Capture the cell that displays the provided text and extract its [x, y] central coordinate. 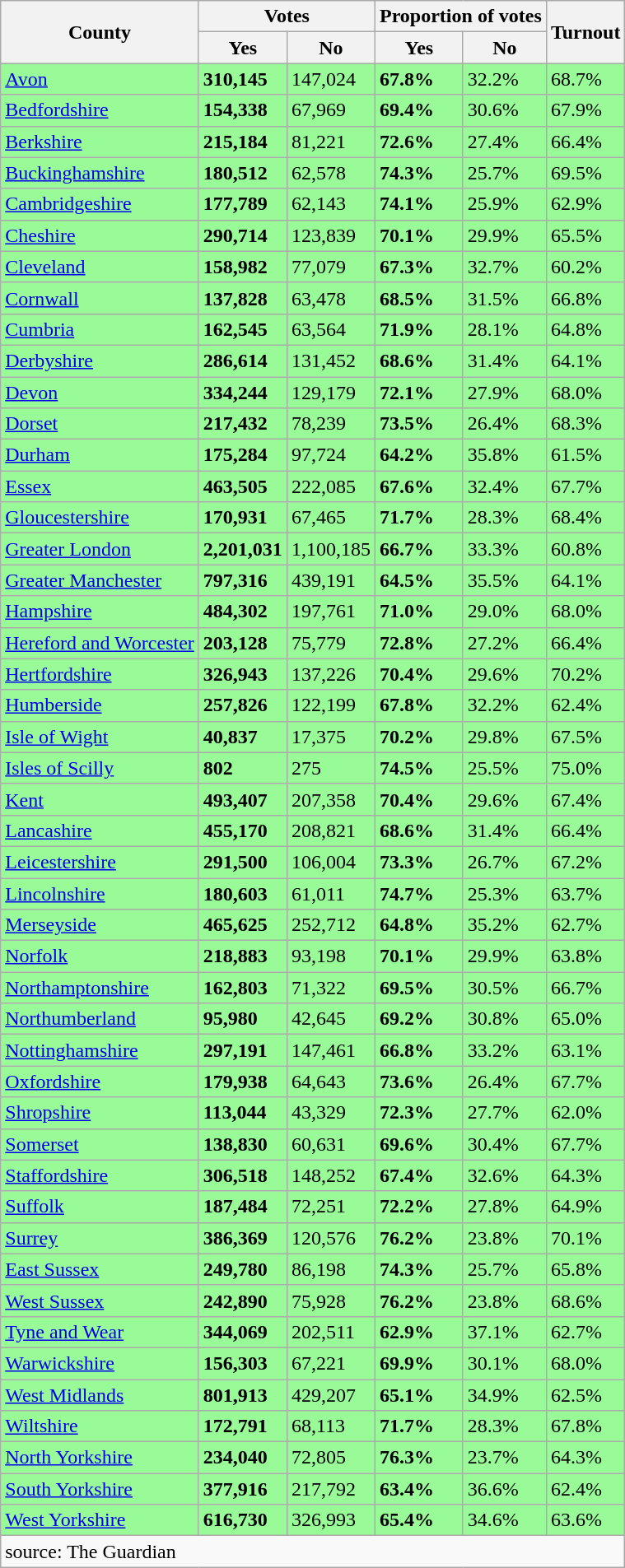
202,511 [331, 1332]
156,303 [242, 1363]
34.6% [504, 1520]
72,251 [331, 1207]
63.7% [585, 893]
74.7% [418, 893]
Hereford and Worcester [100, 643]
32.6% [504, 1175]
Hertfordshire [100, 674]
257,826 [242, 705]
78,239 [331, 424]
429,207 [331, 1395]
439,191 [331, 580]
162,545 [242, 329]
215,184 [242, 142]
23.7% [504, 1458]
74.1% [418, 204]
Tyne and Wear [100, 1332]
71.0% [418, 612]
35.5% [504, 580]
Hampshire [100, 612]
455,170 [242, 831]
137,226 [331, 674]
Wiltshire [100, 1426]
222,085 [331, 486]
97,724 [331, 455]
Lincolnshire [100, 893]
179,938 [242, 1082]
Isle of Wight [100, 737]
72.3% [418, 1113]
Derbyshire [100, 361]
69.2% [418, 1019]
32.7% [504, 267]
326,943 [242, 674]
Cornwall [100, 298]
62.0% [585, 1113]
Staffordshire [100, 1175]
Votes [287, 16]
Norfolk [100, 956]
208,821 [331, 831]
172,791 [242, 1426]
63.8% [585, 956]
69.6% [418, 1144]
797,316 [242, 580]
148,252 [331, 1175]
31.5% [504, 298]
177,789 [242, 204]
72.6% [418, 142]
63,564 [331, 329]
61.5% [585, 455]
68.3% [585, 424]
Devon [100, 393]
802 [242, 768]
Greater London [100, 549]
180,512 [242, 173]
62.5% [585, 1395]
35.8% [504, 455]
203,128 [242, 643]
64.5% [418, 580]
68.7% [585, 79]
72.8% [418, 643]
95,980 [242, 1019]
Lancashire [100, 831]
30.1% [504, 1363]
Turnout [585, 32]
242,890 [242, 1300]
386,369 [242, 1238]
67,221 [331, 1363]
Northamptonshire [100, 988]
63.1% [585, 1050]
69.9% [418, 1363]
465,625 [242, 925]
Durham [100, 455]
68,113 [331, 1426]
Cleveland [100, 267]
69.4% [418, 110]
Greater Manchester [100, 580]
60.2% [585, 267]
291,500 [242, 862]
71.9% [418, 329]
30.5% [504, 988]
68.5% [418, 298]
30.4% [504, 1144]
86,198 [331, 1269]
36.6% [504, 1489]
64.9% [585, 1207]
27.7% [504, 1113]
73.3% [418, 862]
28.1% [504, 329]
147,024 [331, 79]
63.6% [585, 1520]
Cambridgeshire [100, 204]
77,079 [331, 267]
Gloucestershire [100, 518]
1,100,185 [331, 549]
67.6% [418, 486]
154,338 [242, 110]
123,839 [331, 235]
65.1% [418, 1395]
37.1% [504, 1332]
Berkshire [100, 142]
30.8% [504, 1019]
Proportion of votes [460, 16]
17,375 [331, 737]
72.1% [418, 393]
73.5% [418, 424]
129,179 [331, 393]
138,830 [242, 1144]
Oxfordshire [100, 1082]
122,199 [331, 705]
81,221 [331, 142]
147,461 [331, 1050]
27.4% [504, 142]
Surrey [100, 1238]
113,044 [242, 1113]
249,780 [242, 1269]
67.5% [585, 737]
East Sussex [100, 1269]
218,883 [242, 956]
2,201,031 [242, 549]
162,803 [242, 988]
60.8% [585, 549]
40,837 [242, 737]
Suffolk [100, 1207]
68.4% [585, 518]
75,928 [331, 1300]
Avon [100, 79]
158,982 [242, 267]
Shropshire [100, 1113]
217,792 [331, 1489]
234,040 [242, 1458]
290,714 [242, 235]
61,011 [331, 893]
62,578 [331, 173]
27.2% [504, 643]
252,712 [331, 925]
33.3% [504, 549]
26.7% [504, 862]
75.0% [585, 768]
County [100, 32]
33.2% [504, 1050]
334,244 [242, 393]
197,761 [331, 612]
131,452 [331, 361]
60,631 [331, 1144]
Somerset [100, 1144]
25.5% [504, 768]
Leicestershire [100, 862]
30.6% [504, 110]
Buckinghamshire [100, 173]
64.2% [418, 455]
35.2% [504, 925]
29.8% [504, 737]
Cheshire [100, 235]
616,730 [242, 1520]
Merseyside [100, 925]
463,505 [242, 486]
484,302 [242, 612]
62,143 [331, 204]
76.3% [418, 1458]
344,069 [242, 1332]
65.8% [585, 1269]
32.4% [504, 486]
187,484 [242, 1207]
Northumberland [100, 1019]
42,645 [331, 1019]
286,614 [242, 361]
25.3% [504, 893]
67,465 [331, 518]
207,358 [331, 799]
93,198 [331, 956]
137,828 [242, 298]
34.9% [504, 1395]
Kent [100, 799]
72.2% [418, 1207]
71,322 [331, 988]
67,969 [331, 110]
801,913 [242, 1395]
326,993 [331, 1520]
72,805 [331, 1458]
275 [331, 768]
Humberside [100, 705]
64,643 [331, 1082]
120,576 [331, 1238]
67.9% [585, 110]
Cumbria [100, 329]
63,478 [331, 298]
65.5% [585, 235]
source: The Guardian [313, 1552]
West Yorkshire [100, 1520]
Bedfordshire [100, 110]
67.2% [585, 862]
106,004 [331, 862]
Isles of Scilly [100, 768]
74.5% [418, 768]
297,191 [242, 1050]
North Yorkshire [100, 1458]
Essex [100, 486]
65.0% [585, 1019]
Dorset [100, 424]
377,916 [242, 1489]
63.4% [418, 1489]
170,931 [242, 518]
27.8% [504, 1207]
Warwickshire [100, 1363]
25.9% [504, 204]
75,779 [331, 643]
493,407 [242, 799]
217,432 [242, 424]
65.4% [418, 1520]
Nottinghamshire [100, 1050]
67.3% [418, 267]
27.9% [504, 393]
175,284 [242, 455]
180,603 [242, 893]
43,329 [331, 1113]
South Yorkshire [100, 1489]
West Midlands [100, 1395]
29.0% [504, 612]
306,518 [242, 1175]
310,145 [242, 79]
73.6% [418, 1082]
West Sussex [100, 1300]
